Output the [X, Y] coordinate of the center of the cell containing the given text.  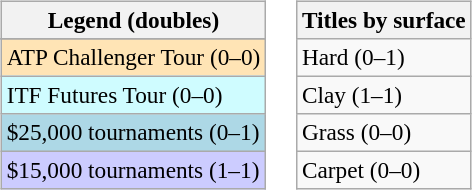
Clay (1–1) [384, 95]
ITF Futures Tour (0–0) [133, 95]
ATP Challenger Tour (0–0) [133, 57]
$15,000 tournaments (1–1) [133, 171]
Hard (0–1) [384, 57]
Grass (0–0) [384, 133]
$25,000 tournaments (0–1) [133, 133]
Legend (doubles) [133, 20]
Titles by surface [384, 20]
Carpet (0–0) [384, 171]
